Pinpoint the cell where the given text exists, returning its (x, y) midpoint coordinate. 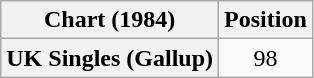
Chart (1984) (110, 20)
UK Singles (Gallup) (110, 58)
98 (266, 58)
Position (266, 20)
